Scan for the cell matching the given text and deliver its (X, Y) coordinate at center. 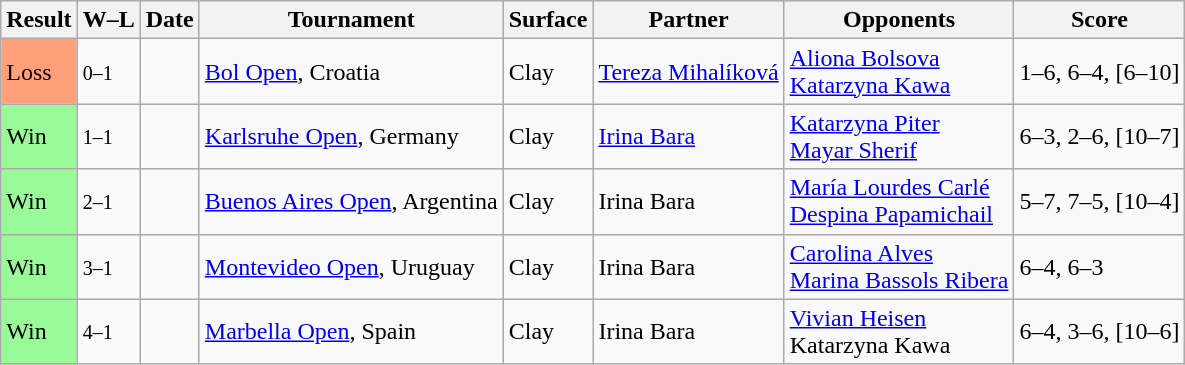
Karlsruhe Open, Germany (351, 136)
6–4, 6–3 (1100, 266)
Tournament (351, 20)
Katarzyna Piter Mayar Sherif (899, 136)
6–3, 2–6, [10–7] (1100, 136)
Buenos Aires Open, Argentina (351, 202)
5–7, 7–5, [10–4] (1100, 202)
Bol Open, Croatia (351, 72)
1–1 (108, 136)
Score (1100, 20)
Carolina Alves Marina Bassols Ribera (899, 266)
2–1 (108, 202)
Aliona Bolsova Katarzyna Kawa (899, 72)
Vivian Heisen Katarzyna Kawa (899, 332)
4–1 (108, 332)
Partner (688, 20)
Result (39, 20)
W–L (108, 20)
6–4, 3–6, [10–6] (1100, 332)
Montevideo Open, Uruguay (351, 266)
Date (170, 20)
3–1 (108, 266)
Marbella Open, Spain (351, 332)
Opponents (899, 20)
María Lourdes Carlé Despina Papamichail (899, 202)
Surface (548, 20)
Tereza Mihalíková (688, 72)
0–1 (108, 72)
Loss (39, 72)
1–6, 6–4, [6–10] (1100, 72)
